Scan for the cell matching the given text and deliver its (X, Y) coordinate at center. 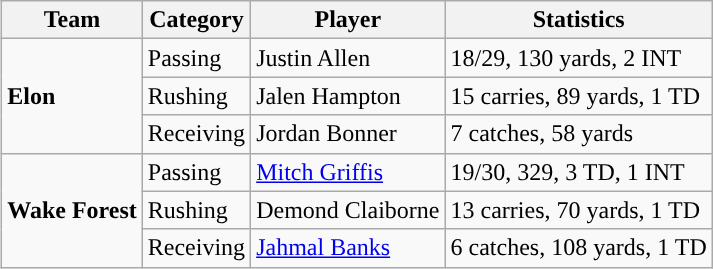
Demond Claiborne (348, 210)
Jahmal Banks (348, 248)
Jalen Hampton (348, 96)
Player (348, 20)
Elon (72, 96)
Statistics (578, 20)
Justin Allen (348, 58)
Category (196, 20)
19/30, 329, 3 TD, 1 INT (578, 172)
6 catches, 108 yards, 1 TD (578, 248)
7 catches, 58 yards (578, 134)
Mitch Griffis (348, 172)
Jordan Bonner (348, 134)
18/29, 130 yards, 2 INT (578, 58)
Team (72, 20)
15 carries, 89 yards, 1 TD (578, 96)
Wake Forest (72, 210)
13 carries, 70 yards, 1 TD (578, 210)
